Detect which cell encompasses the target text, then output its (x, y) center coordinate. 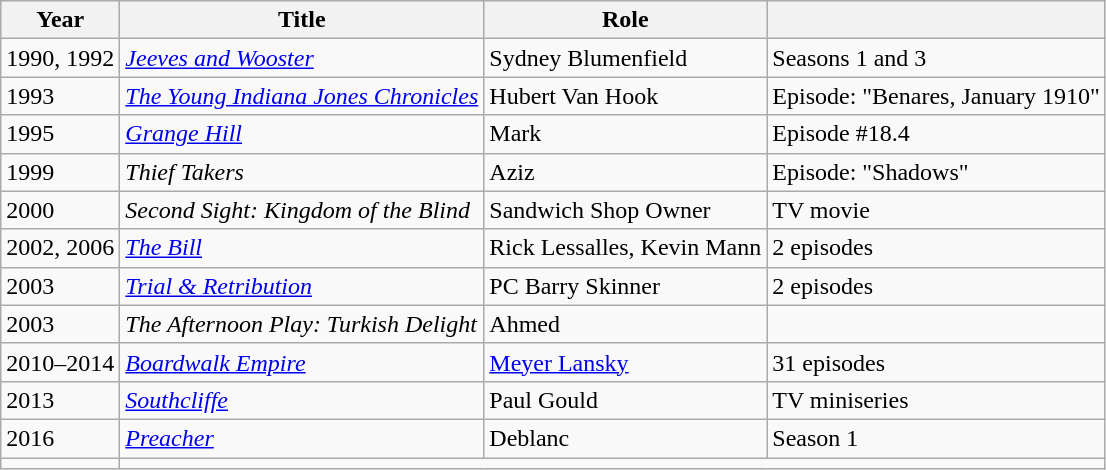
Second Sight: Kingdom of the Blind (302, 210)
Aziz (626, 172)
Southcliffe (302, 400)
31 episodes (936, 362)
2010–2014 (60, 362)
Episode: "Shadows" (936, 172)
2013 (60, 400)
2000 (60, 210)
Hubert Van Hook (626, 96)
PC Barry Skinner (626, 286)
The Afternoon Play: Turkish Delight (302, 324)
2002, 2006 (60, 248)
TV miniseries (936, 400)
Mark (626, 134)
Rick Lessalles, Kevin Mann (626, 248)
Episode #18.4 (936, 134)
Meyer Lansky (626, 362)
1995 (60, 134)
2016 (60, 438)
Ahmed (626, 324)
1993 (60, 96)
Boardwalk Empire (302, 362)
TV movie (936, 210)
Deblanc (626, 438)
Role (626, 20)
Year (60, 20)
Preacher (302, 438)
Sydney Blumenfield (626, 58)
Thief Takers (302, 172)
Jeeves and Wooster (302, 58)
Seasons 1 and 3 (936, 58)
Title (302, 20)
Episode: "Benares, January 1910" (936, 96)
The Young Indiana Jones Chronicles (302, 96)
The Bill (302, 248)
1990, 1992 (60, 58)
Grange Hill (302, 134)
Sandwich Shop Owner (626, 210)
1999 (60, 172)
Season 1 (936, 438)
Trial & Retribution (302, 286)
Paul Gould (626, 400)
